For the text-containing cell, return its midpoint in [X, Y] coordinate format. 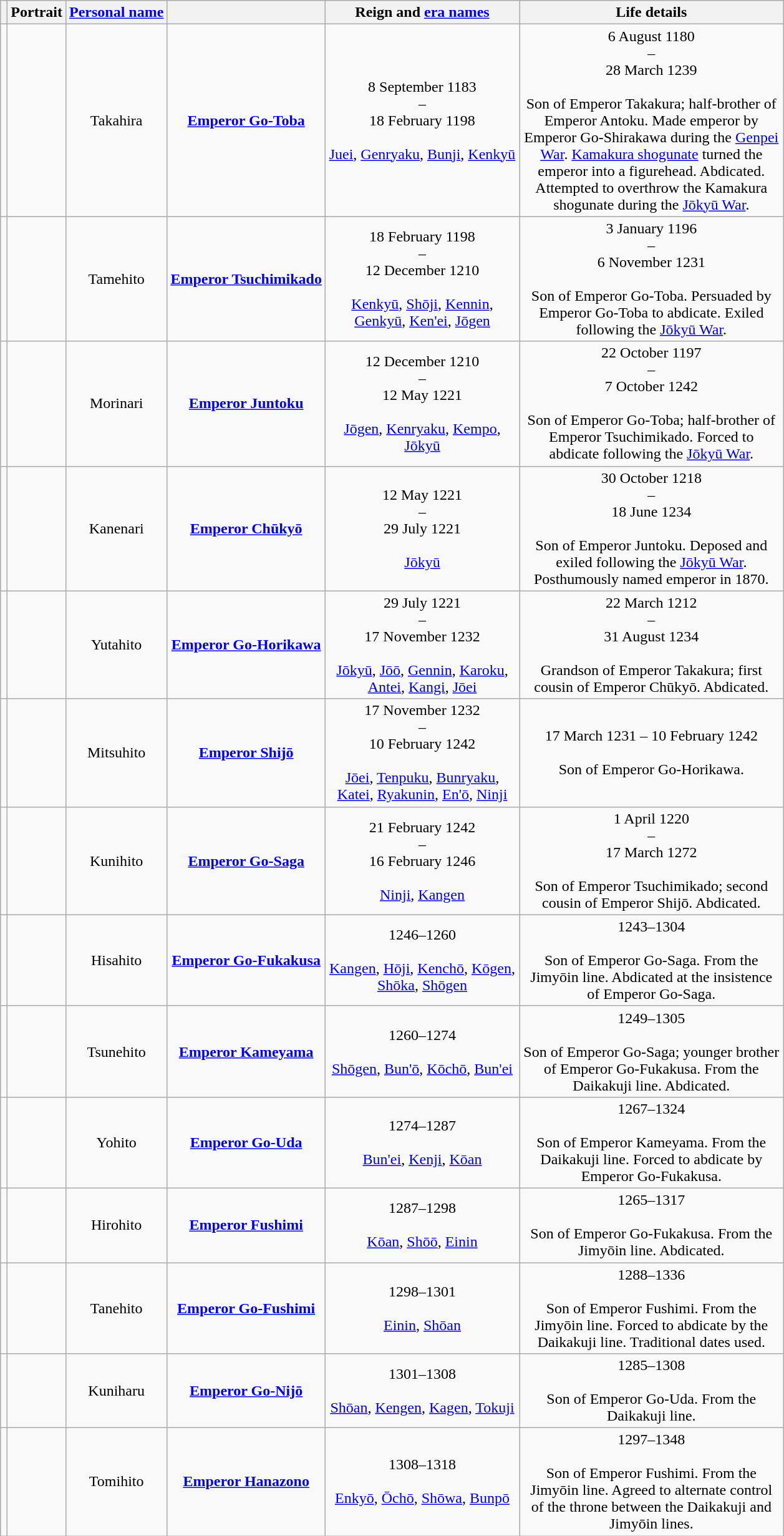
Yutahito [116, 645]
1285–1308Son of Emperor Go-Uda. From the Daikakuji line. [652, 1391]
Emperor Chūkyō [246, 528]
12 May 1221– 29 July 1221Jōkyū [422, 528]
Mitsuhito [116, 752]
Takahira [116, 120]
1260–1274Shōgen, Bun'ō, Kōchō, Bun'ei [422, 1051]
Emperor Fushimi [246, 1225]
29 July 1221–17 November 1232Jōkyū, Jōō, Gennin, Karoku, Antei, Kangi, Jōei [422, 645]
Emperor Hanazono [246, 1482]
Emperor Tsuchimikado [246, 279]
22 March 1212– 31 August 1234Grandson of Emperor Takakura; first cousin of Emperor Chūkyō. Abdicated. [652, 645]
1288–1336Son of Emperor Fushimi. From the Jimyōin line. Forced to abdicate by the Daikakuji line. Traditional dates used. [652, 1308]
Emperor Go-Saga [246, 861]
Hisahito [116, 960]
Hirohito [116, 1225]
1 April 1220 – 17 March 1272Son of Emperor Tsuchimikado; second cousin of Emperor Shijō. Abdicated. [652, 861]
Portrait [37, 12]
22 October 1197–7 October 1242Son of Emperor Go-Toba; half-brother of Emperor Tsuchimikado. Forced to abdicate following the Jōkyū War. [652, 404]
Tsunehito [116, 1051]
1265–1317Son of Emperor Go-Fukakusa. From the Jimyōin line. Abdicated. [652, 1225]
Emperor Go-Horikawa [246, 645]
21 February 1242–16 February 1246Ninji, Kangen [422, 861]
1246–1260Kangen, Hōji, Kenchō, Kōgen, Shōka, Shōgen [422, 960]
1298–1301Einin, Shōan [422, 1308]
1287–1298Kōan, Shōō, Einin [422, 1225]
Kuniharu [116, 1391]
Yohito [116, 1142]
Life details [652, 12]
Emperor Go-Fukakusa [246, 960]
Emperor Go-Toba [246, 120]
1301–1308Shōan, Kengen, Kagen, Tokuji [422, 1391]
Emperor Go-Fushimi [246, 1308]
Tomihito [116, 1482]
1308–1318Enkyō, Ōchō, Shōwa, Bunpō [422, 1482]
Morinari [116, 404]
12 December 1210–12 May 1221Jōgen, Kenryaku, Kempo, Jōkyū [422, 404]
Reign and era names [422, 12]
Personal name [116, 12]
Emperor Shijō [246, 752]
3 January 1196–6 November 1231Son of Emperor Go-Toba. Persuaded by Emperor Go-Toba to abdicate. Exiled following the Jōkyū War. [652, 279]
Emperor Kameyama [246, 1051]
Emperor Juntoku [246, 404]
Kunihito [116, 861]
17 November 1232– 10 February 1242Jōei, Tenpuku, Bunryaku, Katei, Ryakunin, En'ō, Ninji [422, 752]
Kanenari [116, 528]
1274–1287Bun'ei, Kenji, Kōan [422, 1142]
1249–1305Son of Emperor Go-Saga; younger brother of Emperor Go-Fukakusa. From the Daikakuji line. Abdicated. [652, 1051]
1243–1304Son of Emperor Go-Saga. From the Jimyōin line. Abdicated at the insistence of Emperor Go-Saga. [652, 960]
1297–1348Son of Emperor Fushimi. From the Jimyōin line. Agreed to alternate control of the throne between the Daikakuji and Jimyōin lines. [652, 1482]
1267–1324Son of Emperor Kameyama. From the Daikakuji line. Forced to abdicate by Emperor Go-Fukakusa. [652, 1142]
17 March 1231 – 10 February 1242Son of Emperor Go-Horikawa. [652, 752]
Emperor Go-Nijō [246, 1391]
Tanehito [116, 1308]
18 February 1198–12 December 1210Kenkyū, Shōji, Kennin, Genkyū, Ken'ei, Jōgen [422, 279]
Emperor Go-Uda [246, 1142]
8 September 1183–18 February 1198Juei, Genryaku, Bunji, Kenkyū [422, 120]
Tamehito [116, 279]
30 October 1218– 18 June 1234Son of Emperor Juntoku. Deposed and exiled following the Jōkyū War. Posthumously named emperor in 1870. [652, 528]
